Detect which cell encompasses the target text, then output its (X, Y) center coordinate. 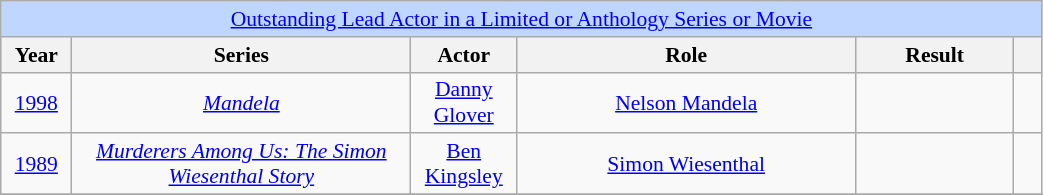
Murderers Among Us: The Simon Wiesenthal Story (242, 164)
Series (242, 55)
Danny Glover (464, 102)
Actor (464, 55)
Result (935, 55)
Simon Wiesenthal (686, 164)
Mandela (242, 102)
Role (686, 55)
Ben Kingsley (464, 164)
Year (36, 55)
1998 (36, 102)
1989 (36, 164)
Nelson Mandela (686, 102)
Outstanding Lead Actor in a Limited or Anthology Series or Movie (522, 19)
